From the cell containing the given text, extract its center point as [X, Y] coordinate. 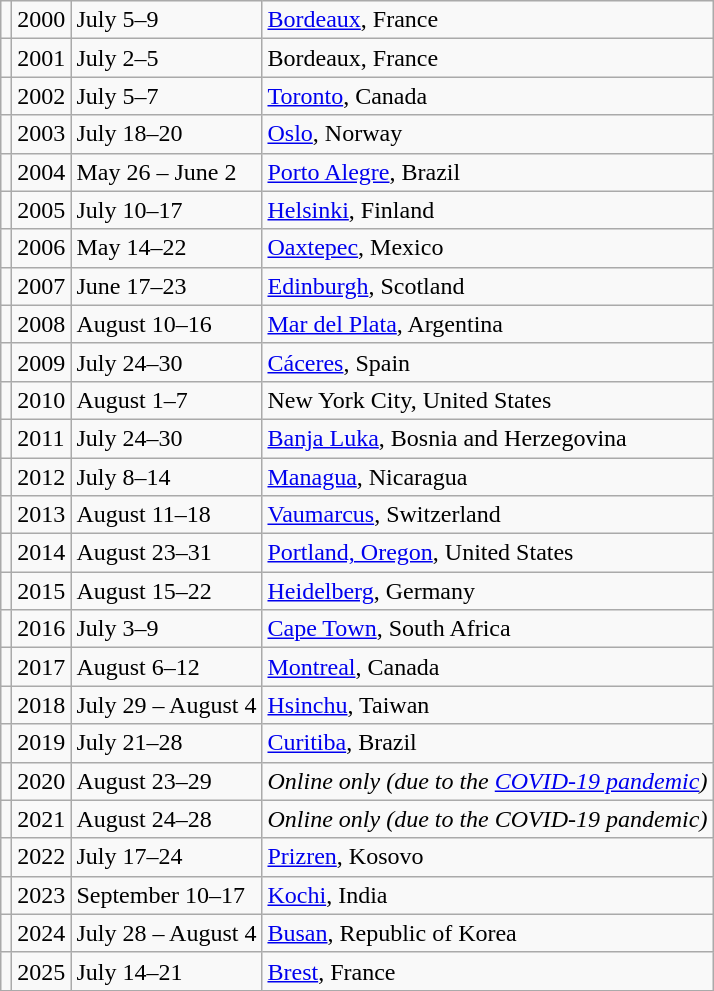
Heidelberg, Germany [488, 591]
Prizren, Kosovo [488, 857]
2006 [42, 248]
May 26 – June 2 [166, 172]
August 6–12 [166, 667]
July 5–7 [166, 96]
Helsinki, Finland [488, 210]
Oslo, Norway [488, 134]
2014 [42, 553]
2019 [42, 743]
September 10–17 [166, 895]
2025 [42, 971]
2002 [42, 96]
Edinburgh, Scotland [488, 286]
Mar del Plata, Argentina [488, 324]
August 23–31 [166, 553]
Oaxtepec, Mexico [488, 248]
Porto Alegre, Brazil [488, 172]
2018 [42, 705]
Toronto, Canada [488, 96]
2020 [42, 781]
2009 [42, 362]
July 2–5 [166, 58]
July 3–9 [166, 629]
Hsinchu, Taiwan [488, 705]
July 17–24 [166, 857]
August 11–18 [166, 515]
2015 [42, 591]
2001 [42, 58]
Kochi, India [488, 895]
July 10–17 [166, 210]
2007 [42, 286]
2010 [42, 400]
August 1–7 [166, 400]
Montreal, Canada [488, 667]
Brest, France [488, 971]
2005 [42, 210]
August 15–22 [166, 591]
2013 [42, 515]
Managua, Nicaragua [488, 477]
2022 [42, 857]
Vaumarcus, Switzerland [488, 515]
July 14–21 [166, 971]
August 10–16 [166, 324]
2024 [42, 933]
July 29 – August 4 [166, 705]
2000 [42, 20]
2012 [42, 477]
2008 [42, 324]
2003 [42, 134]
Busan, Republic of Korea [488, 933]
May 14–22 [166, 248]
2011 [42, 438]
Portland, Oregon, United States [488, 553]
July 28 – August 4 [166, 933]
August 24–28 [166, 819]
June 17–23 [166, 286]
New York City, United States [488, 400]
August 23–29 [166, 781]
July 5–9 [166, 20]
Banja Luka, Bosnia and Herzegovina [488, 438]
Cáceres, Spain [488, 362]
2023 [42, 895]
July 18–20 [166, 134]
2021 [42, 819]
2004 [42, 172]
2017 [42, 667]
Cape Town, South Africa [488, 629]
July 21–28 [166, 743]
July 8–14 [166, 477]
Curitiba, Brazil [488, 743]
2016 [42, 629]
